From the cell containing the given text, extract its center point as [x, y] coordinate. 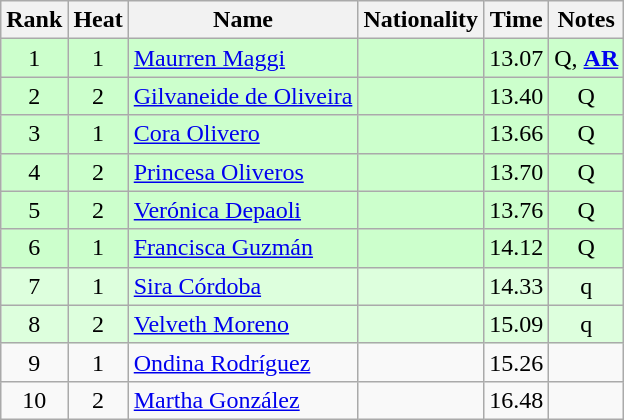
15.09 [516, 324]
Velveth Moreno [243, 324]
Sira Córdoba [243, 286]
Verónica Depaoli [243, 210]
Rank [34, 20]
4 [34, 172]
Time [516, 20]
13.76 [516, 210]
13.66 [516, 134]
Name [243, 20]
Ondina Rodríguez [243, 362]
Cora Olivero [243, 134]
Princesa Oliveros [243, 172]
8 [34, 324]
6 [34, 248]
Francisca Guzmán [243, 248]
Q, AR [586, 58]
10 [34, 400]
Nationality [421, 20]
5 [34, 210]
3 [34, 134]
15.26 [516, 362]
13.07 [516, 58]
Heat [98, 20]
16.48 [516, 400]
Martha González [243, 400]
Notes [586, 20]
13.40 [516, 96]
14.33 [516, 286]
14.12 [516, 248]
Maurren Maggi [243, 58]
13.70 [516, 172]
7 [34, 286]
Gilvaneide de Oliveira [243, 96]
9 [34, 362]
